Detect which cell encompasses the target text, then output its [X, Y] center coordinate. 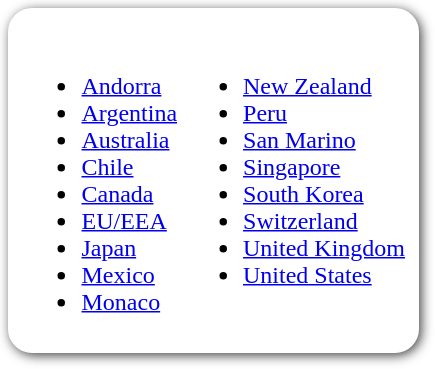
New Zealand Peru San Marino Singapore South Korea Switzerland United Kingdom United States [294, 180]
Andorra Argentina Australia Chile Canada EU/EEA Japan Mexico Monaco [100, 180]
